Identify which cell holds the provided text, then report its [x, y] central coordinate. 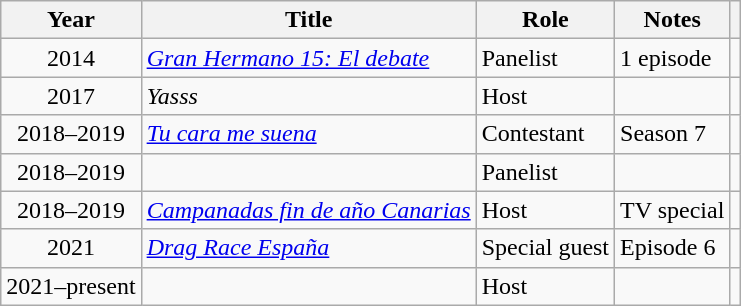
Gran Hermano 15: El debate [308, 58]
2017 [71, 96]
Notes [672, 20]
Year [71, 20]
TV special [672, 210]
Drag Race España [308, 248]
Title [308, 20]
1 episode [672, 58]
Yasss [308, 96]
2021–present [71, 286]
Role [545, 20]
2014 [71, 58]
2021 [71, 248]
Special guest [545, 248]
Campanadas fin de año Canarias [308, 210]
Tu cara me suena [308, 134]
Season 7 [672, 134]
Episode 6 [672, 248]
Contestant [545, 134]
